Provide the [X, Y] coordinate of the cell's center where the given text is located.  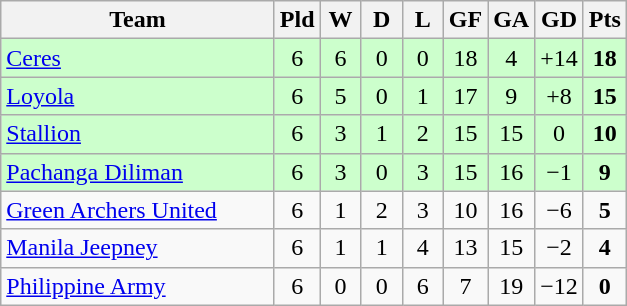
−2 [560, 248]
−6 [560, 210]
−1 [560, 172]
−12 [560, 286]
GD [560, 20]
GA [512, 20]
17 [465, 96]
Green Archers United [138, 210]
Pachanga Diliman [138, 172]
Loyola [138, 96]
Stallion [138, 134]
Pld [297, 20]
+14 [560, 58]
Team [138, 20]
Manila Jeepney [138, 248]
Ceres [138, 58]
Philippine Army [138, 286]
7 [465, 286]
13 [465, 248]
+8 [560, 96]
D [382, 20]
19 [512, 286]
W [340, 20]
Pts [604, 20]
GF [465, 20]
L [422, 20]
